Capture the cell that displays the provided text and extract its (X, Y) central coordinate. 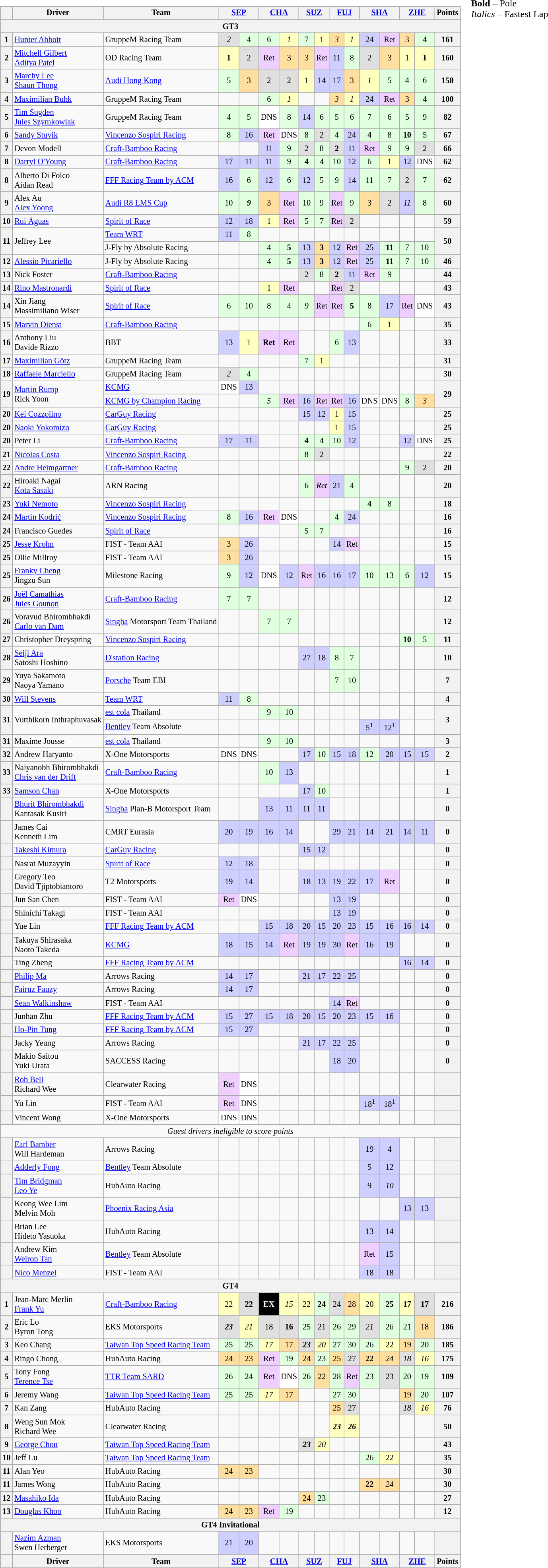
Will Stevens (58, 699)
Yuki Nemoto (58, 504)
GT3 (230, 26)
82 (447, 117)
32 (6, 755)
SACCESS Racing (161, 1062)
Andrew Haryanto (58, 755)
Alex Au Alex Yoong (58, 203)
Jeff Lu (58, 1458)
59 (447, 221)
EX (269, 1304)
Jesse Krohn (58, 544)
Bhurit Bhirombhakdi Kantasak Kusiri (58, 809)
Vincent Wong (58, 1118)
Nico Menzel (58, 1273)
Jeremy Wang (58, 1395)
67 (447, 135)
161 (447, 40)
Seiji Ara Satoshi Hoshino (58, 658)
Mitchell Gilbert Aditya Patel (58, 58)
Philip Ma (58, 976)
Voravud Bhirombhakdi Carlo van Dam (58, 622)
Joël Camathias Jules Gounon (58, 599)
Maximilian Götz (58, 361)
Marchy Lee Shaun Thong (58, 81)
Takeshi Kimura (58, 850)
Kan Zang (58, 1408)
Singha Plan-B Motorsport Team (161, 809)
Ollie Millroy (58, 558)
Nazim Azman Swen Herberger (58, 1543)
Earl Bamber Will Hardeman (58, 1149)
Xin Jiang Massimiliano Wiser (58, 306)
Porsche Team EBI (161, 681)
KCMG by Champion Racing (161, 401)
Junhan Zhu (58, 1017)
Sandy Stuvik (58, 135)
Christopher Dreyspring (58, 640)
Martin Kodrić (58, 518)
Gregory Teo David Tjiptobiantoro (58, 882)
Takuya Shirasaka Naoto Takeda (58, 945)
GT4 Invitational (230, 1525)
Kei Cozzolino (58, 414)
OD Racing Team (161, 58)
Alberto Di Folco Aidan Read (58, 180)
121 (389, 727)
Yu Lin (58, 1104)
Audi R8 LMS Cup (161, 203)
Makio Saitou Yuki Urata (58, 1062)
186 (447, 1327)
Singha Motorsport Team Thailand (161, 622)
Weng Sun Mok Richard Wee (58, 1426)
Nick Foster (58, 275)
Naoki Yokomizo (58, 428)
Masahiko Ida (58, 1498)
Rob Bell Richard Wee (58, 1084)
Franky Cheng Jingzu Sun (58, 576)
Naiyanobh Bhirombhakdi Chris van der Drift (58, 773)
Keong Wee Lim Melvin Moh (58, 1209)
Peter Li (58, 441)
TTR Team SARD (161, 1377)
Yue Lin (58, 927)
Francisco Guedes (58, 531)
Darryl O'Young (58, 162)
Maxime Jousse (58, 741)
GT4 (230, 1286)
Marvin Dienst (58, 324)
Douglas Khoo (58, 1512)
60 (447, 203)
Nicolas Costa (58, 454)
Hunter Abbott (58, 40)
175 (447, 1358)
Rui Águas (58, 221)
BBT (161, 343)
Alan Yeo (58, 1471)
107 (447, 1395)
Adderly Fong (58, 1168)
James Wong (58, 1485)
Ho-Pin Tung (58, 1030)
Jean-Marc Merlin Frank Yu (58, 1304)
Eric Lo Byron Tong (58, 1327)
Phoenix Racing Asia (161, 1209)
George Chou (58, 1445)
Samson Chan (58, 791)
Ting Zheng (58, 963)
Brian Lee Hideto Yasuoka (58, 1232)
Hiroaki Nagai Kota Sasaki (58, 486)
158 (447, 81)
Maximilian Buhk (58, 99)
Tim Bridgman Leo Ye (58, 1186)
Anthony Liu Davide Rizzo (58, 343)
Keo Chang (58, 1345)
Jeffrey Lee (58, 241)
Jun San Chen (58, 900)
Jacky Yeung (58, 1043)
44 (447, 275)
Yuya Sakamoto Naoya Yamano (58, 681)
66 (447, 149)
D'station Racing (161, 658)
Raffaele Marciello (58, 374)
Andrew Kim Weiron Tan (58, 1254)
Martin Rump Rick Yoon (58, 394)
46 (447, 261)
216 (447, 1304)
Rino Mastronardi (58, 288)
100 (447, 99)
Fairuz Fauzy (58, 990)
Devon Modell (58, 149)
Tim Sugden Jules Szymkowiak (58, 117)
ARN Racing (161, 486)
185 (447, 1345)
Tony Fong Terence Tse (58, 1377)
109 (447, 1377)
CMRT Eurasia (161, 832)
Nasrat Muzayyin (58, 864)
Sean Walkinshaw (58, 1003)
Andre Heimgartner (58, 468)
Shinichi Takagi (58, 913)
76 (447, 1408)
51 (369, 727)
T2 Motorsports (161, 882)
160 (447, 58)
Milestone Racing (161, 576)
Guest drivers ineligible to score points (230, 1131)
Ringo Chong (58, 1358)
Vutthikorn Inthraphuvasak (58, 720)
James Cai Kenneth Lim (58, 832)
Audi Hong Kong (161, 81)
Alessio Picariello (58, 261)
